Find where the given text appears and provide that cell's center as (x, y) coordinate. 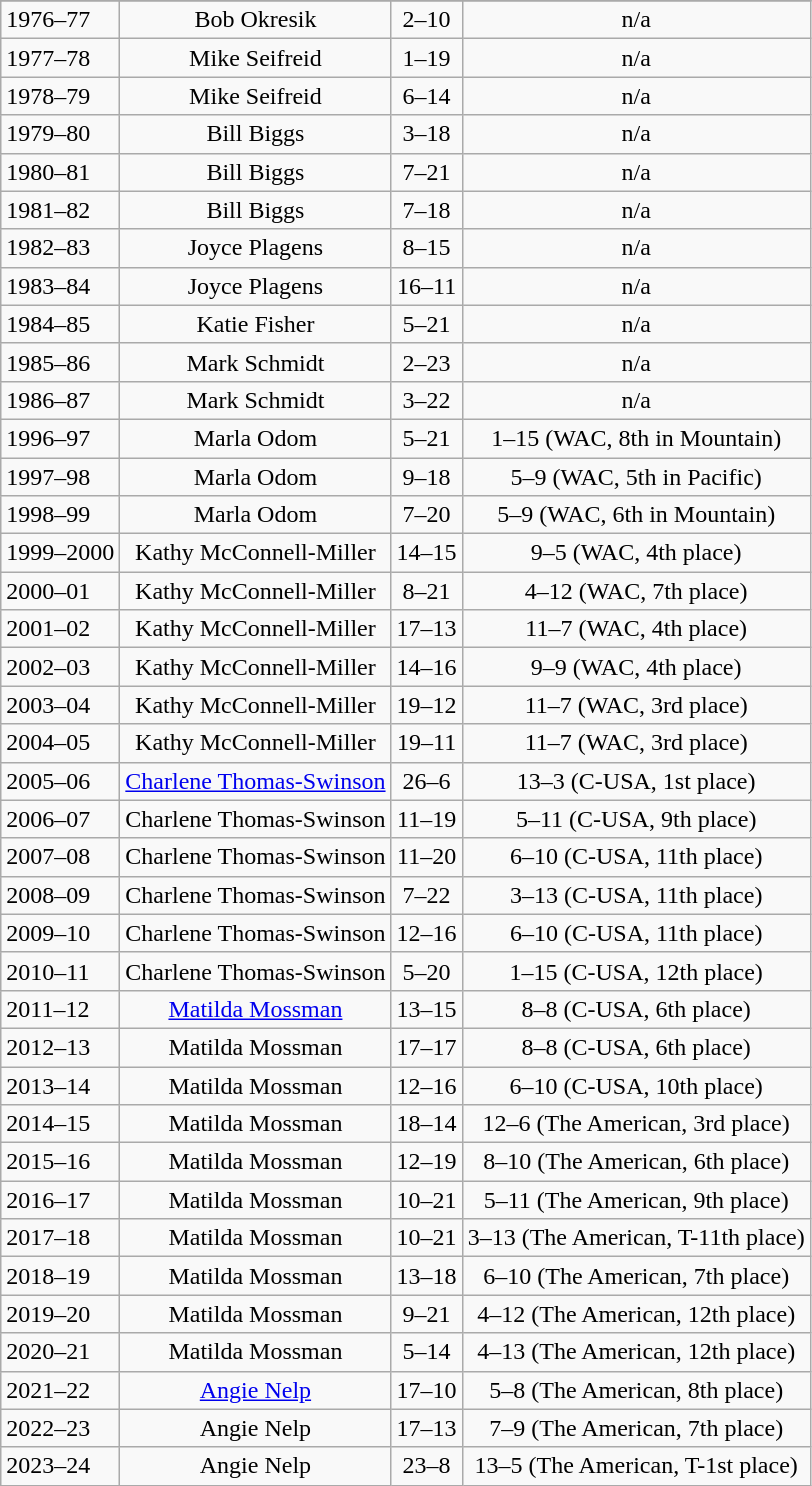
1–15 (WAC, 8th in Mountain) (636, 438)
1984–85 (60, 324)
1997–98 (60, 477)
6–10 (C-USA, 10th place) (636, 1085)
1998–99 (60, 515)
2007–08 (60, 857)
2020–21 (60, 1352)
Bob Okresik (256, 20)
5–14 (426, 1352)
2018–19 (60, 1276)
11–19 (426, 819)
7–22 (426, 895)
2002–03 (60, 667)
2009–10 (60, 933)
17–17 (426, 1047)
1999–2000 (60, 553)
19–12 (426, 705)
9–21 (426, 1314)
7–18 (426, 210)
9–5 (WAC, 4th place) (636, 553)
2012–13 (60, 1047)
8–21 (426, 591)
26–6 (426, 781)
3–13 (The American, T-11th place) (636, 1238)
18–14 (426, 1124)
13–15 (426, 1009)
17–10 (426, 1390)
3–13 (C-USA, 11th place) (636, 895)
2005–06 (60, 781)
4–13 (The American, 12th place) (636, 1352)
16–11 (426, 286)
6–10 (The American, 7th place) (636, 1276)
5–8 (The American, 8th place) (636, 1390)
2000–01 (60, 591)
5–20 (426, 971)
1978–79 (60, 96)
1–19 (426, 58)
8–15 (426, 248)
2017–18 (60, 1238)
11–7 (WAC, 4th place) (636, 629)
2006–07 (60, 819)
Katie Fisher (256, 324)
7–20 (426, 515)
2001–02 (60, 629)
7–9 (The American, 7th place) (636, 1428)
2011–12 (60, 1009)
2016–17 (60, 1200)
5–11 (C-USA, 9th place) (636, 819)
2021–22 (60, 1390)
1982–83 (60, 248)
1976–77 (60, 20)
1983–84 (60, 286)
2015–16 (60, 1162)
6–14 (426, 96)
5–9 (WAC, 5th in Pacific) (636, 477)
23–8 (426, 1466)
13–3 (C-USA, 1st place) (636, 781)
12–19 (426, 1162)
2010–11 (60, 971)
1985–86 (60, 362)
2013–14 (60, 1085)
2014–15 (60, 1124)
1996–97 (60, 438)
2003–04 (60, 705)
2–23 (426, 362)
1980–81 (60, 172)
2004–05 (60, 743)
2–10 (426, 20)
1–15 (C-USA, 12th place) (636, 971)
2008–09 (60, 895)
1986–87 (60, 400)
4–12 (WAC, 7th place) (636, 591)
9–18 (426, 477)
11–20 (426, 857)
3–18 (426, 134)
2019–20 (60, 1314)
5–11 (The American, 9th place) (636, 1200)
2023–24 (60, 1466)
13–5 (The American, T-1st place) (636, 1466)
12–6 (The American, 3rd place) (636, 1124)
4–12 (The American, 12th place) (636, 1314)
5–9 (WAC, 6th in Mountain) (636, 515)
1979–80 (60, 134)
14–16 (426, 667)
14–15 (426, 553)
1977–78 (60, 58)
2022–23 (60, 1428)
19–11 (426, 743)
9–9 (WAC, 4th place) (636, 667)
7–21 (426, 172)
13–18 (426, 1276)
3–22 (426, 400)
1981–82 (60, 210)
8–10 (The American, 6th place) (636, 1162)
